Search for the cell housing the specified text and yield its (x, y) center coordinate. 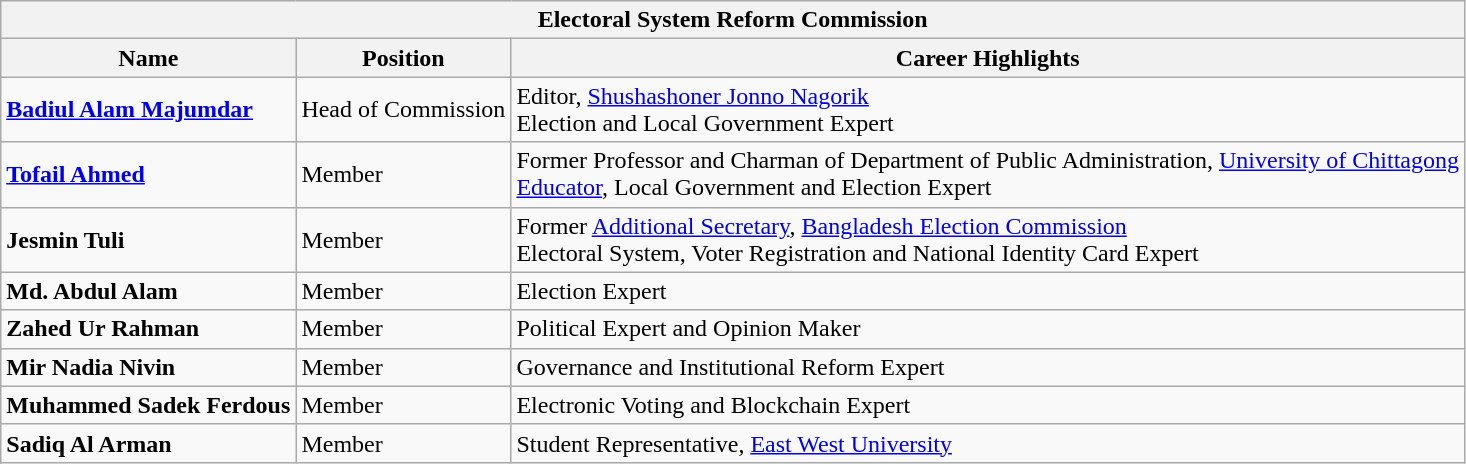
Election Expert (988, 291)
Political Expert and Opinion Maker (988, 329)
Electoral System Reform Commission (733, 20)
Badiul Alam Majumdar (148, 110)
Student Representative, East West University (988, 443)
Zahed Ur Rahman (148, 329)
Jesmin Tuli (148, 240)
Name (148, 58)
Muhammed Sadek Ferdous (148, 405)
Head of Commission (404, 110)
Former Professor and Charman of Department of Public Administration, University of ChittagongEducator, Local Government and Election Expert (988, 174)
Former Additional Secretary, Bangladesh Election CommissionElectoral System, Voter Registration and National Identity Card Expert (988, 240)
Tofail Ahmed (148, 174)
Position (404, 58)
Governance and Institutional Reform Expert (988, 367)
Career Highlights (988, 58)
Electronic Voting and Blockchain Expert (988, 405)
Sadiq Al Arman (148, 443)
Md. Abdul Alam (148, 291)
Editor, Shushashoner Jonno NagorikElection and Local Government Expert (988, 110)
Mir Nadia Nivin (148, 367)
